Find where the given text appears and provide that cell's center as (x, y) coordinate. 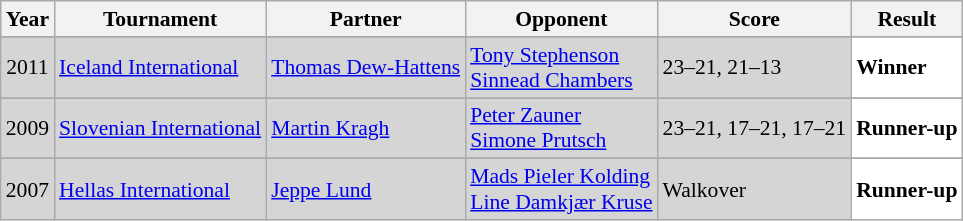
Hellas International (160, 190)
Score (755, 19)
Partner (366, 19)
Opponent (561, 19)
Peter Zauner Simone Prutsch (561, 128)
Winner (906, 68)
Year (28, 19)
Mads Pieler Kolding Line Damkjær Kruse (561, 190)
Thomas Dew-Hattens (366, 68)
Tournament (160, 19)
Result (906, 19)
Jeppe Lund (366, 190)
Slovenian International (160, 128)
23–21, 21–13 (755, 68)
23–21, 17–21, 17–21 (755, 128)
Martin Kragh (366, 128)
2009 (28, 128)
Iceland International (160, 68)
2011 (28, 68)
Walkover (755, 190)
2007 (28, 190)
Tony Stephenson Sinnead Chambers (561, 68)
